Provide the [x, y] coordinate of the cell's center where the given text is located.  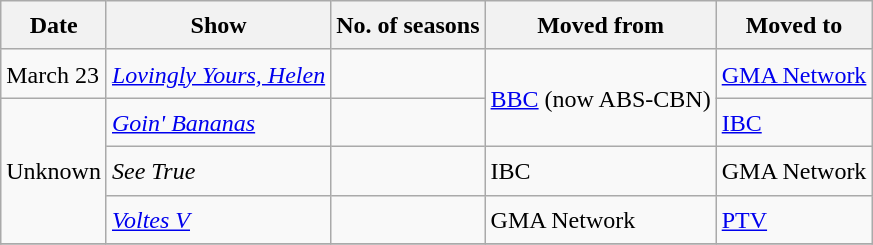
Lovingly Yours, Helen [218, 74]
March 23 [54, 74]
PTV [794, 220]
No. of seasons [408, 26]
Goin' Bananas [218, 122]
Unknown [54, 171]
Moved from [600, 26]
BBC (now ABS-CBN) [600, 98]
See True [218, 170]
Voltes V [218, 220]
Show [218, 26]
Date [54, 26]
Moved to [794, 26]
